Pinpoint the cell where the given text exists, returning its [x, y] midpoint coordinate. 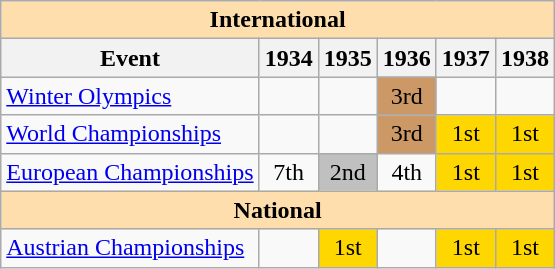
1934 [288, 58]
1935 [348, 58]
1938 [524, 58]
Winter Olympics [130, 96]
1936 [406, 58]
National [278, 210]
European Championships [130, 172]
Austrian Championships [130, 248]
International [278, 20]
1937 [466, 58]
Event [130, 58]
7th [288, 172]
World Championships [130, 134]
2nd [348, 172]
4th [406, 172]
